Determine the (x, y) coordinate at the center of the cell enclosing the given text.  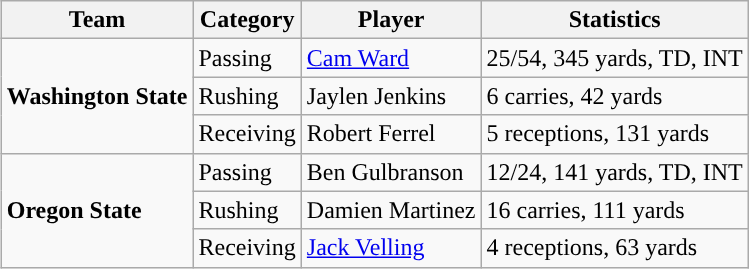
Jack Velling (391, 248)
16 carries, 111 yards (614, 210)
Robert Ferrel (391, 134)
Cam Ward (391, 58)
Category (247, 20)
Player (391, 20)
25/54, 345 yards, TD, INT (614, 58)
4 receptions, 63 yards (614, 248)
Team (97, 20)
Jaylen Jenkins (391, 96)
6 carries, 42 yards (614, 96)
12/24, 141 yards, TD, INT (614, 172)
Oregon State (97, 210)
Damien Martinez (391, 210)
Statistics (614, 20)
5 receptions, 131 yards (614, 134)
Ben Gulbranson (391, 172)
Washington State (97, 96)
